Extract the [x, y] coordinate from the center of the cell holding the provided text.  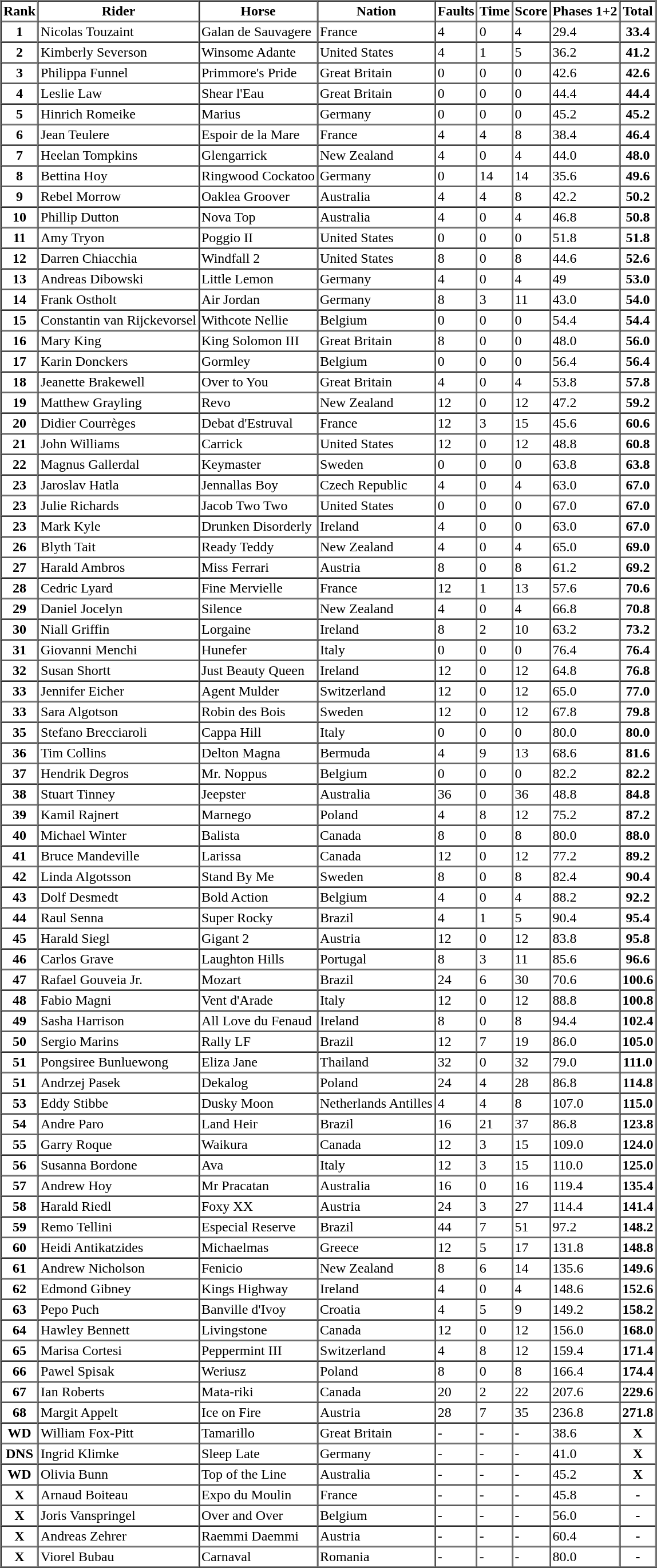
46.4 [638, 135]
53.0 [638, 279]
Sergio Marins [119, 1042]
Waikura [259, 1145]
Hawley Bennett [119, 1330]
Garry Roque [119, 1145]
94.4 [585, 1021]
39 [19, 815]
109.0 [585, 1145]
115.0 [638, 1104]
Score [531, 11]
Olivia Bunn [119, 1475]
85.6 [585, 959]
Raul Senna [119, 918]
Kimberly Severson [119, 53]
96.6 [638, 959]
Kings Highway [259, 1289]
Andrzej Pasek [119, 1083]
38 [19, 795]
57.6 [585, 589]
Withcote Nellie [259, 321]
Sasha Harrison [119, 1021]
33.4 [638, 32]
Kamil Rajnert [119, 815]
Larissa [259, 856]
Pawel Spisak [119, 1372]
54 [19, 1124]
Especial Reserve [259, 1227]
135.4 [638, 1186]
Andrew Hoy [119, 1186]
55 [19, 1145]
Drunken Disorderly [259, 527]
All Love du Fenaud [259, 1021]
Nation [377, 11]
168.0 [638, 1330]
95.4 [638, 918]
70.8 [638, 609]
43 [19, 898]
Ice on Fire [259, 1413]
Carlos Grave [119, 959]
Foxy XX [259, 1207]
Sara Algotson [119, 712]
Jeanette Brakewell [119, 382]
Keymaster [259, 465]
Rank [19, 11]
42.2 [585, 197]
58 [19, 1207]
73.2 [638, 630]
119.4 [585, 1186]
Arnaud Boiteau [119, 1495]
135.6 [585, 1269]
35.6 [585, 176]
John Williams [119, 444]
Galan de Sauvagere [259, 32]
69.2 [638, 568]
Poggio II [259, 238]
Heelan Tompkins [119, 156]
236.8 [585, 1413]
Phases 1+2 [585, 11]
111.0 [638, 1063]
68 [19, 1413]
171.4 [638, 1351]
Cedric Lyard [119, 589]
52.6 [638, 259]
66 [19, 1372]
82.4 [585, 877]
Carrick [259, 444]
Air Jordan [259, 300]
63.2 [585, 630]
125.0 [638, 1166]
46 [19, 959]
Bettina Hoy [119, 176]
Philippa Funnel [119, 73]
53.8 [585, 382]
Stand By Me [259, 877]
Jaroslav Hatla [119, 485]
Weriusz [259, 1372]
88.8 [585, 1001]
149.2 [585, 1310]
Heidi Antikatzides [119, 1248]
Bold Action [259, 898]
Jennifer Eicher [119, 692]
Dolf Desmedt [119, 898]
Niall Griffin [119, 630]
110.0 [585, 1166]
131.8 [585, 1248]
81.6 [638, 753]
29.4 [585, 32]
DNS [19, 1454]
Czech Republic [377, 485]
67 [19, 1392]
Portugal [377, 959]
87.2 [638, 815]
174.4 [638, 1372]
105.0 [638, 1042]
Carnaval [259, 1557]
Debat d'Estruval [259, 424]
Agent Mulder [259, 692]
Dusky Moon [259, 1104]
Shear l'Eau [259, 94]
123.8 [638, 1124]
50.2 [638, 197]
64.8 [585, 671]
Viorel Bubau [119, 1557]
45 [19, 939]
Gigant 2 [259, 939]
95.8 [638, 939]
Super Rocky [259, 918]
Jean Teulere [119, 135]
Fabio Magni [119, 1001]
148.2 [638, 1227]
229.6 [638, 1392]
Andre Paro [119, 1124]
King Solomon III [259, 341]
141.4 [638, 1207]
50.8 [638, 218]
Stefano Brecciaroli [119, 733]
63 [19, 1310]
271.8 [638, 1413]
Hunefer [259, 650]
Espoir de la Mare [259, 135]
Mozart [259, 980]
41 [19, 856]
45.8 [585, 1495]
Jennallas Boy [259, 485]
Mr. Noppus [259, 774]
Rafael Gouveia Jr. [119, 980]
Ian Roberts [119, 1392]
Primmore's Pride [259, 73]
Susan Shortt [119, 671]
47.2 [585, 403]
83.8 [585, 939]
Marisa Cortesi [119, 1351]
Winsome Adante [259, 53]
54.0 [638, 300]
Sleep Late [259, 1454]
69.0 [638, 547]
149.6 [638, 1269]
Andrew Nicholson [119, 1269]
Marnego [259, 815]
156.0 [585, 1330]
Ready Teddy [259, 547]
Miss Ferrari [259, 568]
Lorgaine [259, 630]
166.4 [585, 1372]
Thailand [377, 1063]
79.8 [638, 712]
48 [19, 1001]
Karin Donckers [119, 362]
64 [19, 1330]
Faults [456, 11]
42 [19, 877]
Stuart Tinney [119, 795]
Vent d'Arade [259, 1001]
Tim Collins [119, 753]
Margit Appelt [119, 1413]
Joris Vanspringel [119, 1516]
Silence [259, 609]
38.4 [585, 135]
57 [19, 1186]
207.6 [585, 1392]
Andreas Dibowski [119, 279]
102.4 [638, 1021]
Bermuda [377, 753]
84.8 [638, 795]
41.2 [638, 53]
Hendrik Degros [119, 774]
61 [19, 1269]
Magnus Gallerdal [119, 465]
Pongsiree Bunluewong [119, 1063]
Robin des Bois [259, 712]
William Fox-Pitt [119, 1433]
Ingrid Klimke [119, 1454]
Jacob Two Two [259, 506]
Pepo Puch [119, 1310]
75.2 [585, 815]
Dekalog [259, 1083]
38.6 [585, 1433]
124.0 [638, 1145]
Laughton Hills [259, 959]
Amy Tryon [119, 238]
Andreas Zehrer [119, 1537]
Croatia [377, 1310]
Ringwood Cockatoo [259, 176]
Delton Magna [259, 753]
Bruce Mandeville [119, 856]
88.2 [585, 898]
Harald Siegl [119, 939]
100.6 [638, 980]
Just Beauty Queen [259, 671]
97.2 [585, 1227]
Banville d'Ivoy [259, 1310]
60.4 [585, 1537]
77.0 [638, 692]
Time [494, 11]
Tamarillo [259, 1433]
Mr Pracatan [259, 1186]
89.2 [638, 856]
Gormley [259, 362]
60.6 [638, 424]
114.8 [638, 1083]
Total [638, 11]
Giovanni Menchi [119, 650]
Harald Riedl [119, 1207]
Land Heir [259, 1124]
50 [19, 1042]
61.2 [585, 568]
40 [19, 836]
Over to You [259, 382]
Expo du Moulin [259, 1495]
Greece [377, 1248]
148.6 [585, 1289]
Harald Ambros [119, 568]
Over and Over [259, 1516]
29 [19, 609]
Fine Mervielle [259, 589]
56 [19, 1166]
59 [19, 1227]
Remo Tellini [119, 1227]
43.0 [585, 300]
Susanna Bordone [119, 1166]
158.2 [638, 1310]
Fenicio [259, 1269]
Constantin van Rijckevorsel [119, 321]
Balista [259, 836]
Nicolas Touzaint [119, 32]
53 [19, 1104]
Rider [119, 11]
36.2 [585, 53]
152.6 [638, 1289]
41.0 [585, 1454]
67.8 [585, 712]
31 [19, 650]
Marius [259, 114]
44.6 [585, 259]
Oaklea Groover [259, 197]
Eddy Stibbe [119, 1104]
Julie Richards [119, 506]
Raemmi Daemmi [259, 1537]
Michaelmas [259, 1248]
62 [19, 1289]
76.8 [638, 671]
88.0 [638, 836]
Frank Ostholt [119, 300]
Rebel Morrow [119, 197]
92.2 [638, 898]
Glengarrick [259, 156]
148.8 [638, 1248]
57.8 [638, 382]
Darren Chiacchia [119, 259]
Mark Kyle [119, 527]
86.0 [585, 1042]
Romania [377, 1557]
60.8 [638, 444]
159.4 [585, 1351]
77.2 [585, 856]
Livingstone [259, 1330]
Michael Winter [119, 836]
Leslie Law [119, 94]
45.6 [585, 424]
Didier Courrèges [119, 424]
Cappa Hill [259, 733]
26 [19, 547]
60 [19, 1248]
Linda Algotsson [119, 877]
79.0 [585, 1063]
Eliza Jane [259, 1063]
Peppermint III [259, 1351]
59.2 [638, 403]
Mary King [119, 341]
65 [19, 1351]
114.4 [585, 1207]
68.6 [585, 753]
Nova Top [259, 218]
18 [19, 382]
Ava [259, 1166]
Rally LF [259, 1042]
Little Lemon [259, 279]
Jeepster [259, 795]
Netherlands Antilles [377, 1104]
46.8 [585, 218]
Top of the Line [259, 1475]
47 [19, 980]
Blyth Tait [119, 547]
Mata-riki [259, 1392]
Edmond Gibney [119, 1289]
Daniel Jocelyn [119, 609]
100.8 [638, 1001]
Matthew Grayling [119, 403]
107.0 [585, 1104]
Hinrich Romeike [119, 114]
Horse [259, 11]
49.6 [638, 176]
44.0 [585, 156]
Windfall 2 [259, 259]
Revo [259, 403]
66.8 [585, 609]
Phillip Dutton [119, 218]
